Detect which cell encompasses the target text, then output its (x, y) center coordinate. 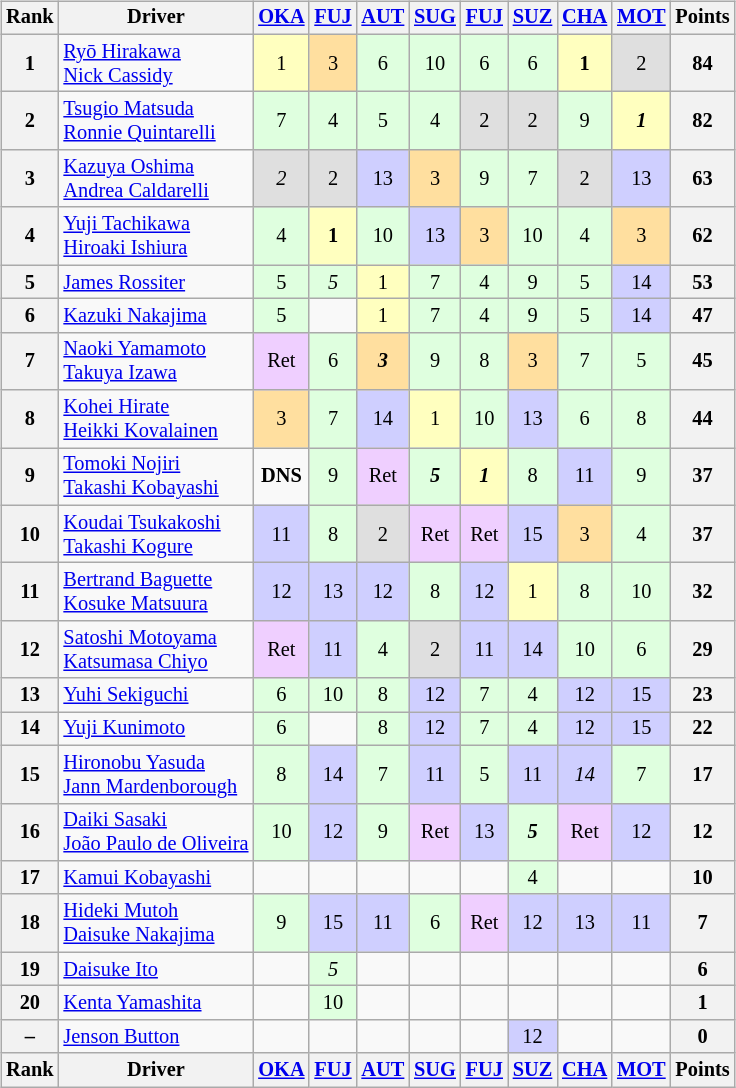
84 (703, 63)
Kohei Hirate Heikki Kovalainen (156, 419)
Kazuya Oshima Andrea Caldarelli (156, 179)
23 (703, 695)
Jenson Button (156, 1036)
Yuji Tachikawa Hiroaki Ishiura (156, 236)
– (30, 1036)
Tomoki Nojiri Takashi Kobayashi (156, 477)
Yuji Kunimoto (156, 729)
Koudai Tsukakoshi Takashi Kogure (156, 534)
Daisuke Ito (156, 969)
Kenta Yamashita (156, 1003)
Hideki Mutoh Daisuke Nakajima (156, 923)
Naoki Yamamoto Takuya Izawa (156, 361)
Kamui Kobayashi (156, 878)
62 (703, 236)
Ryō Hirakawa Nick Cassidy (156, 63)
Hironobu Yasuda Jann Mardenborough (156, 774)
Daiki Sasaki João Paulo de Oliveira (156, 832)
18 (30, 923)
Satoshi Motoyama Katsumasa Chiyo (156, 650)
Bertrand Baguette Kosuke Matsuura (156, 592)
Kazuki Nakajima (156, 316)
DNS (281, 477)
Tsugio Matsuda Ronnie Quintarelli (156, 121)
Yuhi Sekiguchi (156, 695)
16 (30, 832)
32 (703, 592)
44 (703, 419)
45 (703, 361)
47 (703, 316)
19 (30, 969)
63 (703, 179)
53 (703, 282)
82 (703, 121)
James Rossiter (156, 282)
29 (703, 650)
20 (30, 1003)
0 (703, 1036)
22 (703, 729)
